Return (x, y) of the center of cell containing provided text 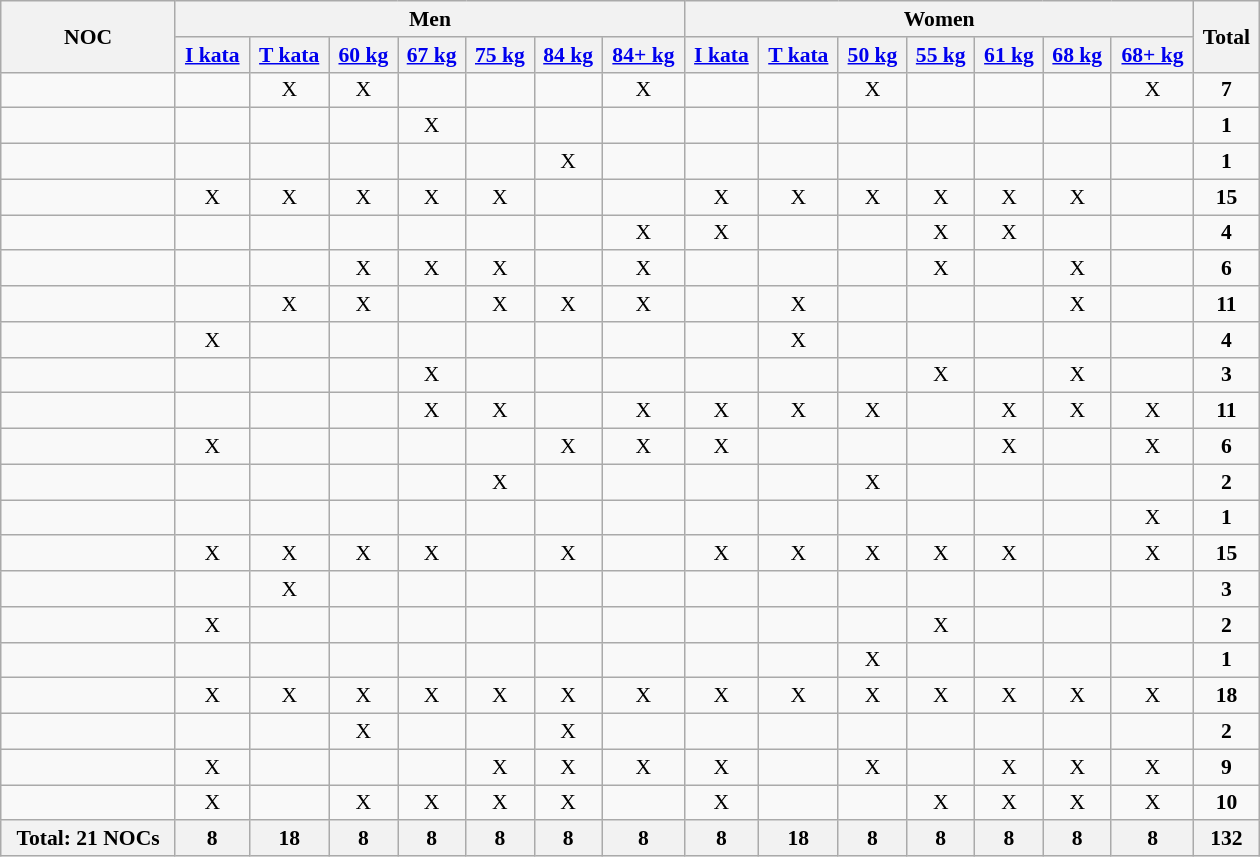
68+ kg (1152, 55)
84+ kg (643, 55)
Women (940, 19)
9 (1227, 767)
55 kg (941, 55)
50 kg (872, 55)
61 kg (1009, 55)
67 kg (432, 55)
NOC (88, 36)
Total: 21 NOCs (88, 839)
75 kg (500, 55)
Men (430, 19)
68 kg (1077, 55)
132 (1227, 839)
10 (1227, 803)
60 kg (363, 55)
7 (1227, 90)
Total (1227, 36)
84 kg (568, 55)
